Locate the cell with the specified text and output its [X, Y] center coordinate. 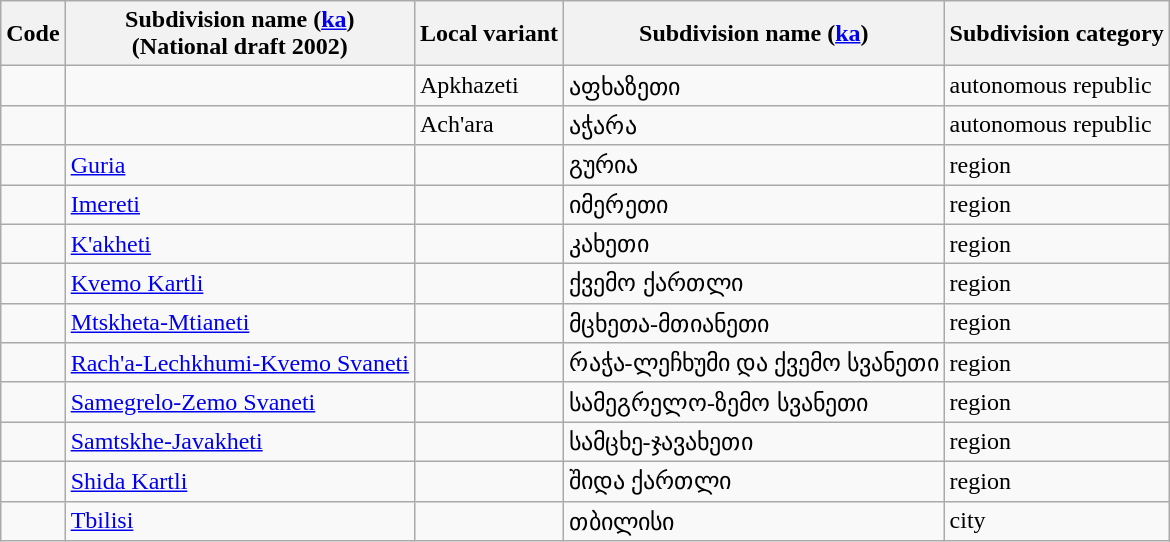
Subdivision name (ka)(National draft 2002) [240, 34]
Imereti [240, 204]
მცხეთა-მთიანეთი [754, 323]
Apkhazeti [488, 86]
K'akheti [240, 244]
Ach'ara [488, 125]
Shida Kartli [240, 481]
სამცხე-ჯავახეთი [754, 442]
Local variant [488, 34]
შიდა ქართლი [754, 481]
Guria [240, 165]
აჭარა [754, 125]
აფხაზეთი [754, 86]
კახეთი [754, 244]
სამეგრელო-ზემო სვანეთი [754, 402]
Samtskhe-Javakheti [240, 442]
Subdivision category [1056, 34]
Samegrelo-Zemo Svaneti [240, 402]
ქვემო ქართლი [754, 284]
city [1056, 521]
თბილისი [754, 521]
იმერეთი [754, 204]
Tbilisi [240, 521]
Subdivision name (ka) [754, 34]
Mtskheta-Mtianeti [240, 323]
გურია [754, 165]
Rach'a-Lechkhumi-Kvemo Svaneti [240, 363]
რაჭა-ლეჩხუმი და ქვემო სვანეთი [754, 363]
Kvemo Kartli [240, 284]
Code [33, 34]
